Locate the cell with the specified text and output its [X, Y] center coordinate. 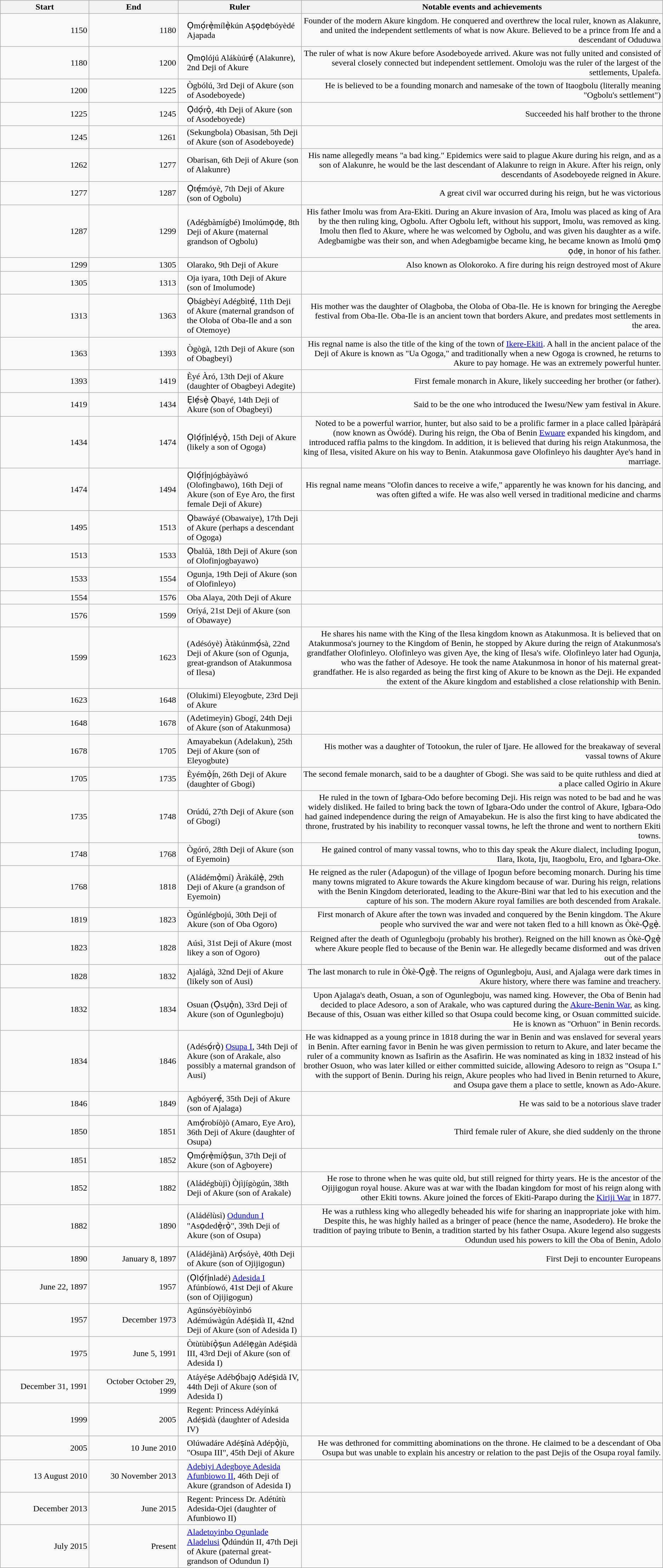
December 1973 [134, 1320]
13 August 2010 [45, 1476]
Regent: Princess Adéyínká Adéṣidà (daughter of Adesida IV) [240, 1420]
Ọbawáyé (Obawaiye), 17th Deji of Akure (perhaps a descendant of Ogoga) [240, 527]
October October 29, 1999 [134, 1387]
1999 [45, 1420]
(Adégbàmígbé) Imolúmọdẹ, 8th Deji of Akure (maternal grandson of Ogbolu) [240, 231]
(Aládéjànà) Arọ́sóyè, 40th Deji of Akure (son of Ojijigogun) [240, 1259]
Regent: Princess Dr. Adétútù Adesida-Ojei (daughter of Afunbiowo II) [240, 1508]
Ogunja, 19th Deji of Akure (son of Olofinleyo) [240, 579]
First Deji to encounter Europeans [482, 1259]
(Adésọ́rọ̀) Osupa I, 34th Deji of Akure (son of Arakale, also possibly a maternal grandson of Ausi) [240, 1061]
1818 [134, 887]
(Aládélùsì) Odundun I "Asọdedẹ̀rọ̀", 39th Deji of Akure (son of Osupa) [240, 1225]
Orúdú, 27th Deji of Akure (son of Gbogi) [240, 816]
June 2015 [134, 1508]
Notable events and achievements [482, 7]
Ògóró, 28th Deji of Akure (son of Eyemoin) [240, 854]
A great civil war occurred during his reign, but he was victorious [482, 193]
Ọbágbèyí Adégbìtẹ́, 11th Deji of Akure (maternal grandson of the Oloba of Oba-Ile and a son of Otemoye) [240, 315]
Ajalágà, 32nd Deji of Akure (likely son of Ausi) [240, 977]
Èyé Àró, 13th Deji of Akure (daughter of Obagbeyi Adegite) [240, 381]
Ruler [240, 7]
Adebiyi Adegboye Adesida Afunbiowo II, 46th Deji of Akure (grandson of Adesida I) [240, 1476]
Oja iyara, 10th Deji of Akure (son of Imolumode) [240, 283]
He was said to be a notorious slave trader [482, 1103]
Atáyéṣe Adébọ́bajọ Adéṣidà IV, 44th Deji of Akure (son of Adesida I) [240, 1387]
Ọ̀tẹ́móyè, 7th Deji of Akure (son of Ogbolu) [240, 193]
Start [45, 7]
He is believed to be a founding monarch and namesake of the town of Itaogbolu (literally meaning "Ogbolu's settlement") [482, 91]
Aladetoyinbo Ogunlade Aladelusi Ọ̀dúndún II, 47th Deji of Akure (paternal great-grandson of Odundun I) [240, 1546]
Ògúnlégbojú, 30th Deji of Akure (son of Oba Ogoro) [240, 920]
Agbóyerẹ́, 35th Deji of Akure (son of Ajalaga) [240, 1103]
Ọlọ́fịnlẹ́yọ̀, 15th Deji of Akure (likely a son of Ogoga) [240, 442]
Agúnsóyèbíòyìnbó Adémúwàgún Adéṣidà II, 42nd Deji of Akure (son of Adesida I) [240, 1320]
1819 [45, 920]
Òtùtùbíọ̀ṣun Adélẹgàn Adéṣidà III, 43rd Deji of Akure (son of Adesida I) [240, 1353]
30 November 2013 [134, 1476]
Olúwadáre Adéṣínà Adépọ̀jù, "Osupa III", 45th Deji of Akure [240, 1448]
Osuan (Ọ̀sụọ̀n), 33rd Deji of Akure (son of Ogunlegboju) [240, 1009]
Ẹlẹ́sẹ̀ Ọbayé, 14th Deji of Akure (son of Obagbeyi) [240, 405]
Ọ̀dọ́rọ̀, 4th Deji of Akure (son of Asodeboyede) [240, 114]
Obarisan, 6th Deji of Akure (son of Alakunre) [240, 165]
June 5, 1991 [134, 1353]
Ọmọ́rẹ̀mílẹ̀kún Aṣọdẹbóyèdé Ajapada [240, 30]
(Aládémọ̀mí) Àràkálẹ̀, 29th Deji of Akure (a grandson of Eyemoin) [240, 887]
1262 [45, 165]
First female monarch in Akure, likely succeeding her brother (or father). [482, 381]
Ògbólú, 3rd Deji of Akure (son of Asodeboyede) [240, 91]
Ògògà, 12th Deji of Akure (son of Obagbeyi) [240, 353]
Aúsì, 31st Deji of Akure (most likey a son of Ogoro) [240, 948]
Third female ruler of Akure, she died suddenly on the throne [482, 1132]
(Ọlọ́fịnladé) Adesida I Afúnbíowó, 41st Deji of Akure (son of Ojijigogun) [240, 1287]
Ọlọ́fịnjógbàyàwó (Olofingbawo), 16th Deji of Akure (son of Eye Aro, the first female Deji of Akure) [240, 490]
10 June 2010 [134, 1448]
December 2013 [45, 1508]
Ọmọlójú Alákùúrẹ́ (Alakunre), 2nd Deji of Akure [240, 63]
Present [134, 1546]
December 31, 1991 [45, 1387]
Succeeded his half brother to the throne [482, 114]
1495 [45, 527]
Also known as Olokoroko. A fire during his reign destroyed most of Akure [482, 264]
1975 [45, 1353]
Ọbalúà, 18th Deji of Akure (son of Olofinjogbayawo) [240, 556]
Ọmọ́rẹ̀míọ̀ṣun, 37th Deji of Akure (son of Agboyere) [240, 1160]
Èyémọ̀ị́n, 26th Deji of Akure (daughter of Gbogi) [240, 779]
His mother was a daughter of Totookun, the ruler of Ijare. He allowed for the breakaway of several vassal towns of Akure [482, 751]
End [134, 7]
July 2015 [45, 1546]
(Olukimi) Eleyogbute, 23rd Deji of Akure [240, 700]
June 22, 1897 [45, 1287]
(Aládégbùjì) Òjìjígògún, 38th Deji of Akure (son of Arakale) [240, 1188]
1850 [45, 1132]
1261 [134, 137]
(Sekungbola) Obasisan, 5th Deji of Akure (son of Asodeboyede) [240, 137]
Olarako, 9th Deji of Akure [240, 264]
(Adésóyè) Àtàkúnmọ́sà, 22nd Deji of Akure (son of Ogunja, great-grandson of Atakunmosa of Ilesa) [240, 658]
1494 [134, 490]
Oba Alaya, 20th Deji of Akure [240, 597]
(Adetimeyin) Gbogí, 24th Deji of Akure (son of Atakunmosa) [240, 723]
The second female monarch, said to be a daughter of Gbogi. She was said to be quite ruthless and died at a place called Ogirio in Akure [482, 779]
Oríyá, 21st Deji of Akure (son of Obawaye) [240, 616]
Said to be the one who introduced the Iwesu/New yam festival in Akure. [482, 405]
Amọ́robíòjò (Amaro, Eye Aro), 36th Deji of Akure (daughter of Osupa) [240, 1132]
1849 [134, 1103]
He gained control of many vassal towns, who to this day speak the Akure dialect, including Ipogun, Ilara, Ikota, Iju, Itaogbolu, Ero, and Igbara-Oke. [482, 854]
Amayabekun (Adelakun), 25th Deji of Akure (son of Eleyogbute) [240, 751]
January 8, 1897 [134, 1259]
1150 [45, 30]
